Scan for the cell matching the given text and deliver its (x, y) coordinate at center. 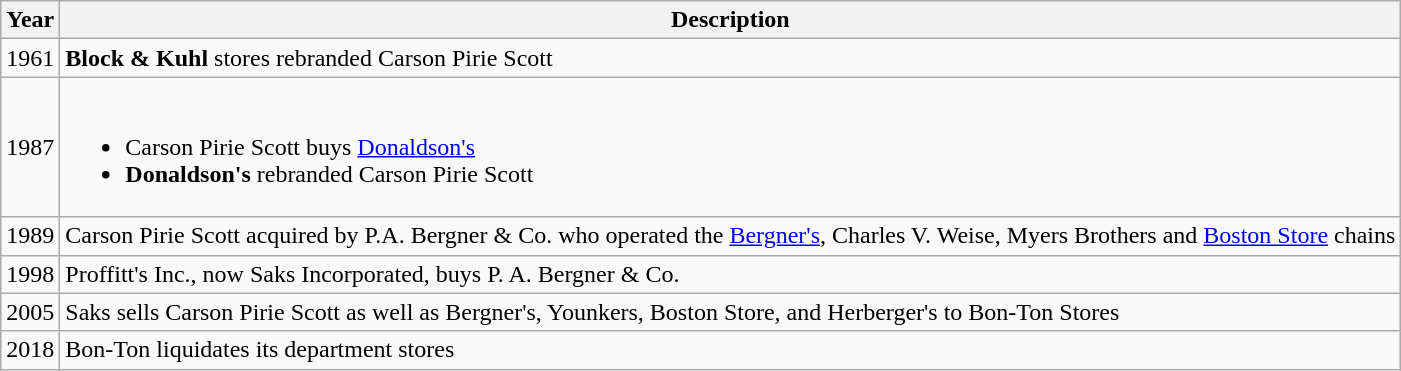
1961 (30, 58)
Year (30, 20)
1987 (30, 147)
Carson Pirie Scott buys Donaldson'sDonaldson's rebranded Carson Pirie Scott (730, 147)
Saks sells Carson Pirie Scott as well as Bergner's, Younkers, Boston Store, and Herberger's to Bon-Ton Stores (730, 312)
1998 (30, 274)
2005 (30, 312)
1989 (30, 236)
Description (730, 20)
Bon-Ton liquidates its department stores (730, 350)
Proffitt's Inc., now Saks Incorporated, buys P. A. Bergner & Co. (730, 274)
Carson Pirie Scott acquired by P.A. Bergner & Co. who operated the Bergner's, Charles V. Weise, Myers Brothers and Boston Store chains (730, 236)
Block & Kuhl stores rebranded Carson Pirie Scott (730, 58)
2018 (30, 350)
